Capture the cell that displays the provided text and extract its [X, Y] central coordinate. 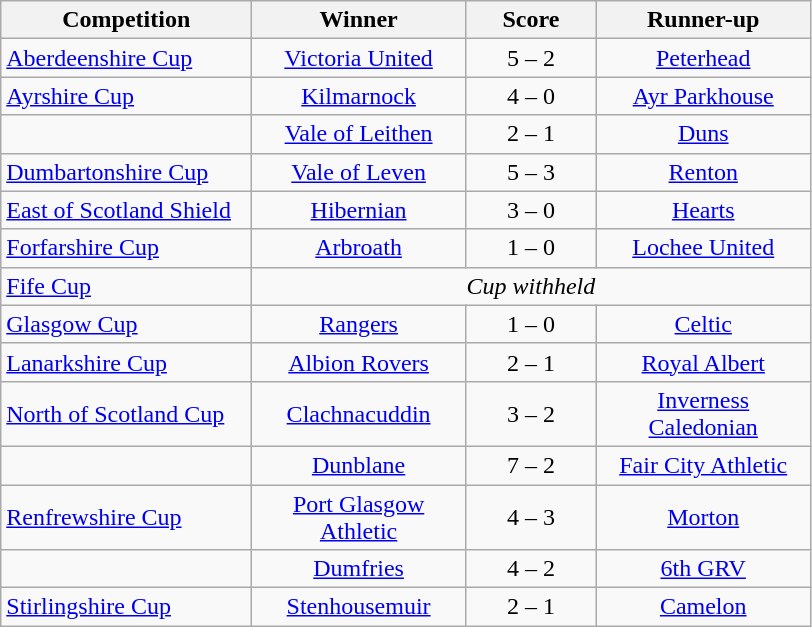
Hibernian [359, 210]
Inverness Caledonian [703, 414]
North of Scotland Cup [126, 414]
Forfarshire Cup [126, 248]
Competition [126, 20]
Fife Cup [126, 286]
Renfrewshire Cup [126, 516]
East of Scotland Shield [126, 210]
Lochee United [703, 248]
Vale of Leven [359, 172]
Duns [703, 134]
Ayr Parkhouse [703, 96]
Dunblane [359, 465]
Winner [359, 20]
Peterhead [703, 58]
6th GRV [703, 569]
Kilmarnock [359, 96]
Arbroath [359, 248]
Albion Rovers [359, 362]
Ayrshire Cup [126, 96]
Celtic [703, 324]
Dumbartonshire Cup [126, 172]
3 – 0 [530, 210]
Runner-up [703, 20]
Victoria United [359, 58]
5 – 3 [530, 172]
Hearts [703, 210]
Glasgow Cup [126, 324]
4 – 2 [530, 569]
Clachnacuddin [359, 414]
Stenhousemuir [359, 607]
4 – 3 [530, 516]
4 – 0 [530, 96]
Port Glasgow Athletic [359, 516]
Stirlingshire Cup [126, 607]
Camelon [703, 607]
Dumfries [359, 569]
Vale of Leithen [359, 134]
7 – 2 [530, 465]
Royal Albert [703, 362]
5 – 2 [530, 58]
Morton [703, 516]
Renton [703, 172]
Score [530, 20]
Rangers [359, 324]
Lanarkshire Cup [126, 362]
Fair City Athletic [703, 465]
Cup withheld [531, 286]
Aberdeenshire Cup [126, 58]
3 – 2 [530, 414]
